Determine the [x, y] coordinate at the center of the cell enclosing the given text.  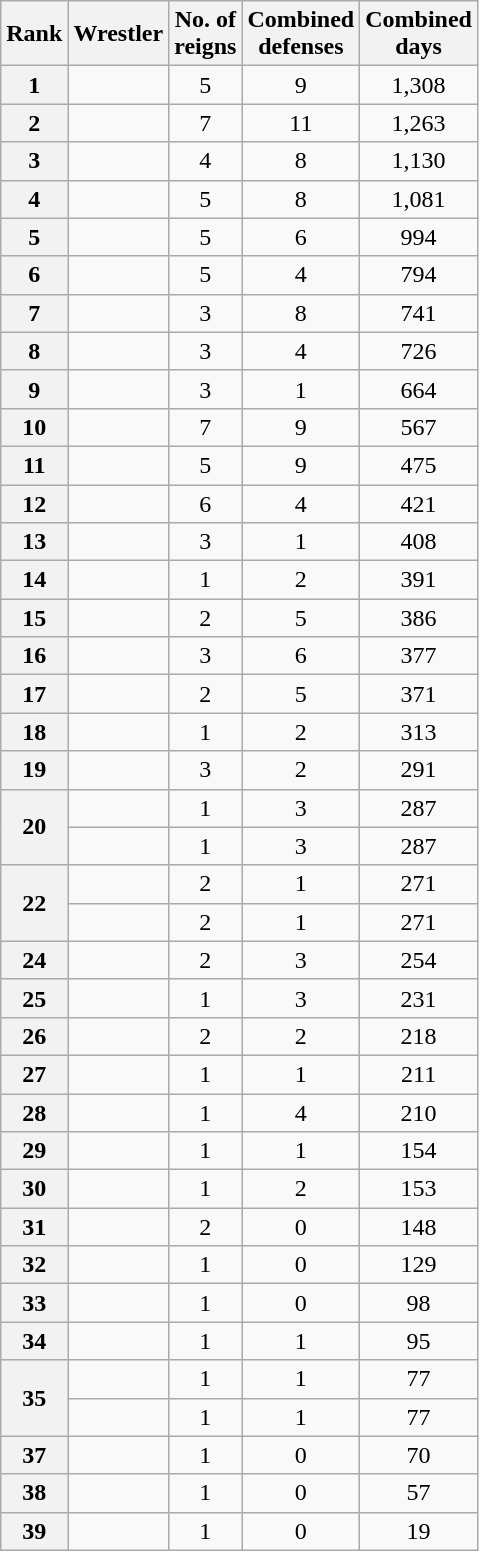
37 [34, 1455]
210 [419, 1113]
1,130 [419, 161]
421 [419, 503]
Wrestler [118, 34]
Rank [34, 34]
27 [34, 1074]
95 [419, 1341]
218 [419, 1036]
386 [419, 618]
313 [419, 732]
726 [419, 351]
148 [419, 1227]
408 [419, 542]
13 [34, 542]
28 [34, 1113]
794 [419, 275]
Combineddefenses [301, 34]
1,081 [419, 199]
98 [419, 1303]
994 [419, 237]
475 [419, 465]
211 [419, 1074]
33 [34, 1303]
34 [34, 1341]
154 [419, 1151]
57 [419, 1493]
No. ofreigns [206, 34]
377 [419, 656]
567 [419, 427]
254 [419, 960]
29 [34, 1151]
16 [34, 656]
17 [34, 694]
14 [34, 580]
70 [419, 1455]
664 [419, 389]
18 [34, 732]
26 [34, 1036]
1,263 [419, 123]
39 [34, 1531]
12 [34, 503]
231 [419, 998]
38 [34, 1493]
30 [34, 1189]
391 [419, 580]
32 [34, 1265]
741 [419, 313]
25 [34, 998]
31 [34, 1227]
22 [34, 903]
371 [419, 694]
10 [34, 427]
24 [34, 960]
291 [419, 770]
1,308 [419, 85]
15 [34, 618]
Combineddays [419, 34]
129 [419, 1265]
35 [34, 1398]
153 [419, 1189]
20 [34, 827]
